Scan for the cell matching the given text and deliver its [X, Y] coordinate at center. 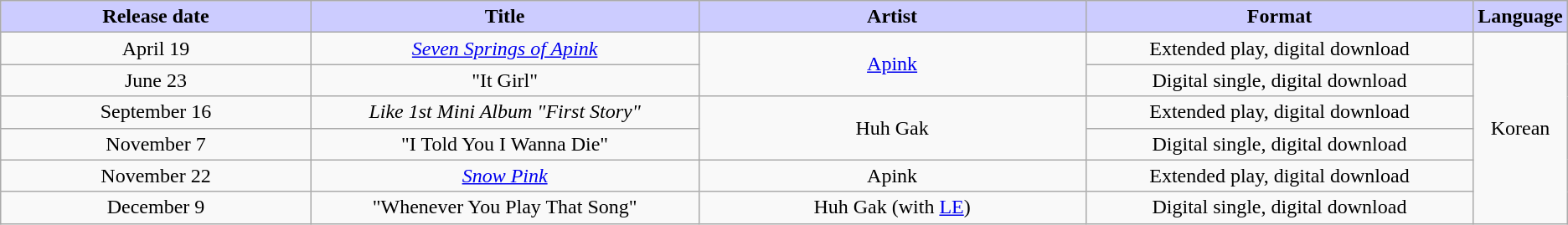
"I Told You I Wanna Die" [504, 144]
June 23 [156, 80]
Release date [156, 17]
April 19 [156, 49]
Title [504, 17]
Snow Pink [504, 176]
Language [1520, 17]
Huh Gak (with LE) [892, 207]
November 22 [156, 176]
November 7 [156, 144]
Huh Gak [892, 128]
September 16 [156, 112]
December 9 [156, 207]
Like 1st Mini Album "First Story" [504, 112]
Format [1280, 17]
Artist [892, 17]
Seven Springs of Apink [504, 49]
"It Girl" [504, 80]
Korean [1520, 128]
"Whenever You Play That Song" [504, 207]
